From the cell containing the given text, extract its center point as [X, Y] coordinate. 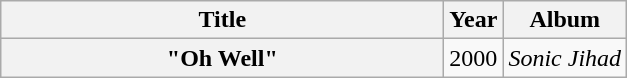
Album [565, 20]
Title [222, 20]
Year [474, 20]
Sonic Jihad [565, 58]
2000 [474, 58]
"Oh Well" [222, 58]
